Output the [X, Y] coordinate of the center of the cell containing the given text.  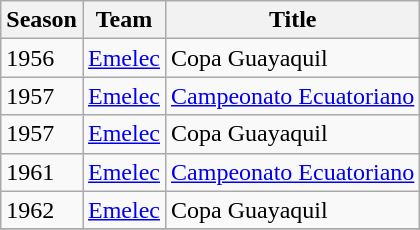
Team [124, 20]
Title [293, 20]
1961 [42, 172]
1956 [42, 58]
1962 [42, 210]
Season [42, 20]
